Extract the [X, Y] coordinate from the center of the cell holding the provided text.  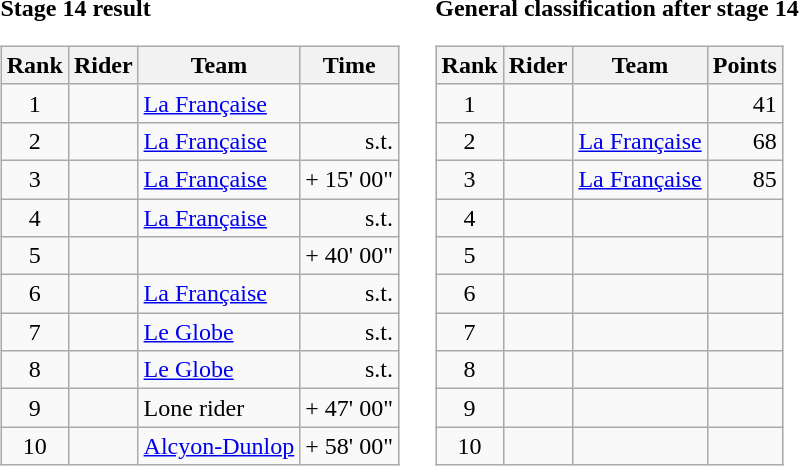
+ 47' 00" [350, 408]
+ 40' 00" [350, 256]
68 [744, 141]
Alcyon-Dunlop [219, 446]
Points [744, 65]
41 [744, 103]
+ 58' 00" [350, 446]
85 [744, 179]
+ 15' 00" [350, 179]
Lone rider [219, 408]
Time [350, 65]
